Return the [X, Y] coordinate for the center point of the cell that contains the specified text.  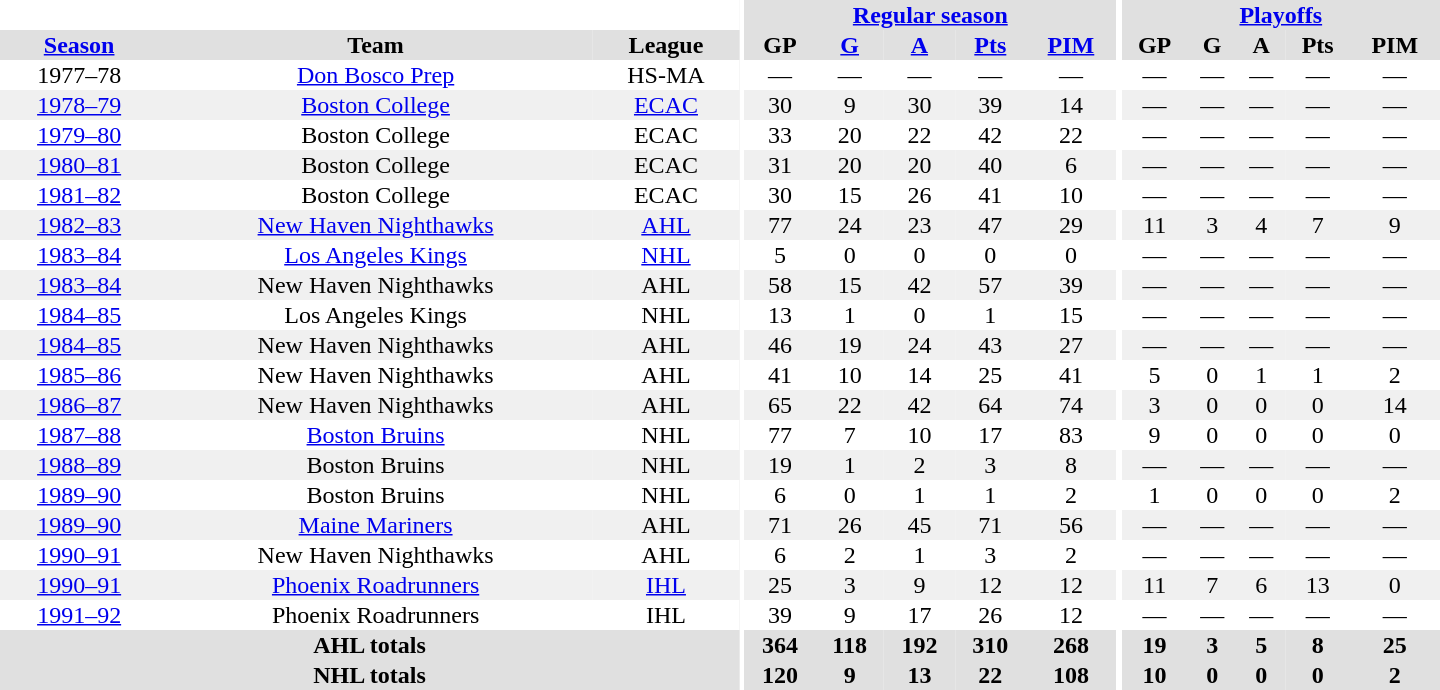
League [666, 45]
43 [990, 345]
47 [990, 225]
46 [780, 345]
310 [990, 645]
1977–78 [79, 75]
192 [920, 645]
1982–83 [79, 225]
AHL totals [370, 645]
45 [920, 525]
58 [780, 285]
1991–92 [79, 615]
83 [1071, 435]
57 [990, 285]
118 [850, 645]
1988–89 [79, 465]
1987–88 [79, 435]
4 [1262, 225]
1981–82 [79, 195]
Regular season [930, 15]
HS-MA [666, 75]
268 [1071, 645]
33 [780, 135]
27 [1071, 345]
NHL totals [370, 675]
Maine Mariners [376, 525]
Team [376, 45]
Season [79, 45]
1980–81 [79, 165]
Don Bosco Prep [376, 75]
1986–87 [79, 405]
1979–80 [79, 135]
1978–79 [79, 105]
64 [990, 405]
29 [1071, 225]
1985–86 [79, 375]
108 [1071, 675]
40 [990, 165]
120 [780, 675]
364 [780, 645]
Playoffs [1281, 15]
65 [780, 405]
56 [1071, 525]
23 [920, 225]
74 [1071, 405]
31 [780, 165]
